Find where the given text appears and provide that cell's center as [x, y] coordinate. 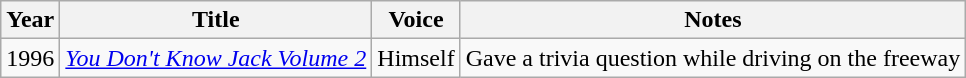
Year [30, 20]
Voice [416, 20]
You Don't Know Jack Volume 2 [216, 58]
1996 [30, 58]
Notes [713, 20]
Gave a trivia question while driving on the freeway [713, 58]
Himself [416, 58]
Title [216, 20]
